For the text-containing cell, return its midpoint in (X, Y) coordinate format. 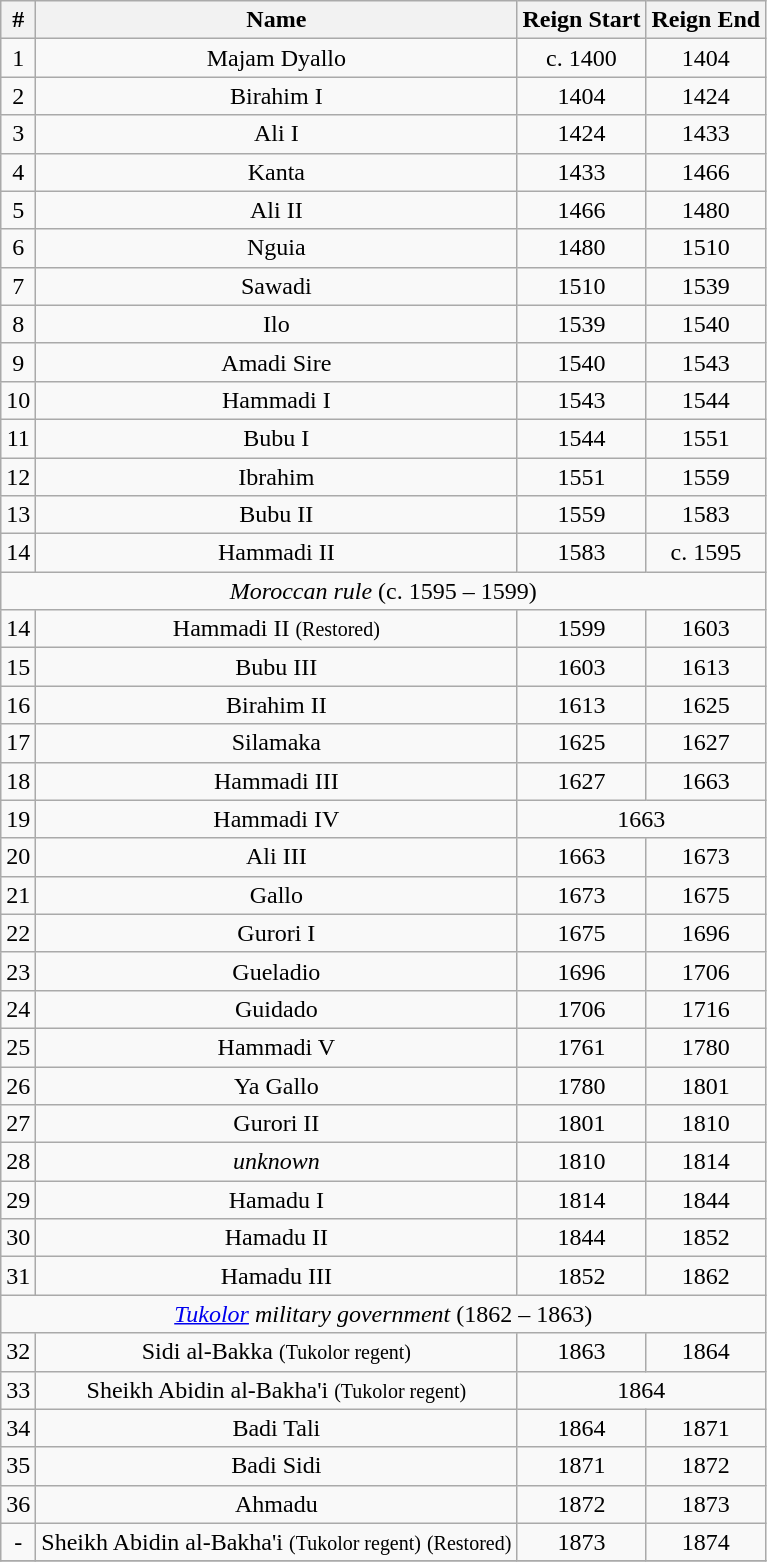
Hammadi II (276, 553)
Bubu III (276, 667)
Hammadi V (276, 1047)
20 (18, 857)
2 (18, 96)
1863 (582, 1352)
Kanta (276, 172)
Sheikh Abidin al-Bakha'i (Tukolor regent) (Restored) (276, 1542)
c. 1595 (706, 553)
Hamadu II (276, 1238)
Sheikh Abidin al-Bakha'i (Tukolor regent) (276, 1390)
Hamadu I (276, 1200)
30 (18, 1238)
7 (18, 286)
Hammadi II (Restored) (276, 629)
29 (18, 1200)
Gueladio (276, 971)
Silamaka (276, 743)
4 (18, 172)
8 (18, 324)
Reign Start (582, 20)
33 (18, 1390)
Tukolor military government (1862 – 1863) (384, 1314)
1761 (582, 1047)
c. 1400 (582, 58)
32 (18, 1352)
5 (18, 210)
Ali III (276, 857)
Badi Tali (276, 1428)
1874 (706, 1542)
Ahmadu (276, 1504)
11 (18, 438)
Birahim II (276, 705)
Badi Sidi (276, 1466)
Guidado (276, 1009)
25 (18, 1047)
1 (18, 58)
9 (18, 362)
36 (18, 1504)
1599 (582, 629)
Hammadi IV (276, 819)
Ibrahim (276, 477)
16 (18, 705)
Ilo (276, 324)
Majam Dyallo (276, 58)
Sidi al-Bakka (Tukolor regent) (276, 1352)
15 (18, 667)
18 (18, 781)
Ya Gallo (276, 1085)
3 (18, 134)
24 (18, 1009)
17 (18, 743)
Gallo (276, 895)
10 (18, 400)
Sawadi (276, 286)
Name (276, 20)
22 (18, 933)
Nguia (276, 248)
1862 (706, 1276)
# (18, 20)
Amadi Sire (276, 362)
Reign End (706, 20)
unknown (276, 1162)
35 (18, 1466)
31 (18, 1276)
27 (18, 1124)
Birahim I (276, 96)
Hammadi I (276, 400)
Ali II (276, 210)
1716 (706, 1009)
Ali I (276, 134)
Hammadi III (276, 781)
Gurori II (276, 1124)
21 (18, 895)
26 (18, 1085)
28 (18, 1162)
12 (18, 477)
Bubu II (276, 515)
- (18, 1542)
Bubu I (276, 438)
34 (18, 1428)
Hamadu III (276, 1276)
19 (18, 819)
Moroccan rule (c. 1595 – 1599) (384, 591)
23 (18, 971)
13 (18, 515)
6 (18, 248)
Gurori I (276, 933)
